From the cell containing the given text, extract its center point as (X, Y) coordinate. 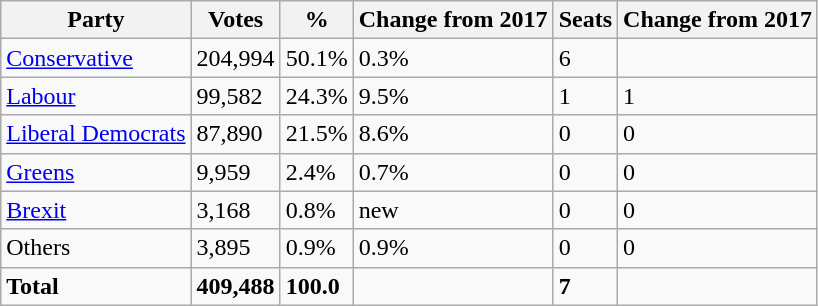
Greens (96, 172)
8.6% (453, 134)
21.5% (316, 134)
24.3% (316, 96)
99,582 (236, 96)
2.4% (316, 172)
0.3% (453, 58)
7 (585, 286)
0.8% (316, 210)
Party (96, 20)
3,895 (236, 248)
Seats (585, 20)
new (453, 210)
6 (585, 58)
Labour (96, 96)
Liberal Democrats (96, 134)
409,488 (236, 286)
9.5% (453, 96)
% (316, 20)
Conservative (96, 58)
9,959 (236, 172)
3,168 (236, 210)
Brexit (96, 210)
Votes (236, 20)
87,890 (236, 134)
0.7% (453, 172)
50.1% (316, 58)
Total (96, 286)
204,994 (236, 58)
100.0 (316, 286)
Others (96, 248)
